Capture the cell that displays the provided text and extract its [x, y] central coordinate. 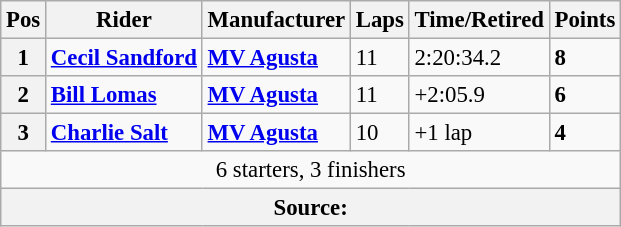
Laps [380, 20]
2:20:34.2 [479, 58]
Bill Lomas [124, 95]
Pos [24, 20]
Cecil Sandford [124, 58]
10 [380, 133]
2 [24, 95]
Charlie Salt [124, 133]
Rider [124, 20]
+1 lap [479, 133]
Manufacturer [276, 20]
4 [584, 133]
8 [584, 58]
Source: [311, 208]
+2:05.9 [479, 95]
Time/Retired [479, 20]
6 [584, 95]
Points [584, 20]
3 [24, 133]
1 [24, 58]
6 starters, 3 finishers [311, 170]
